Pinpoint the cell where the given text exists, returning its (X, Y) midpoint coordinate. 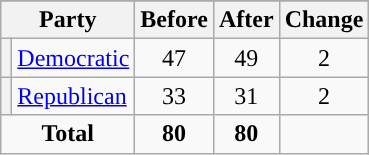
After (246, 20)
33 (174, 96)
31 (246, 96)
Before (174, 20)
Total (68, 134)
47 (174, 58)
49 (246, 58)
Democratic (74, 58)
Party (68, 20)
Change (324, 20)
Republican (74, 96)
